Scan for the cell matching the given text and deliver its [x, y] coordinate at center. 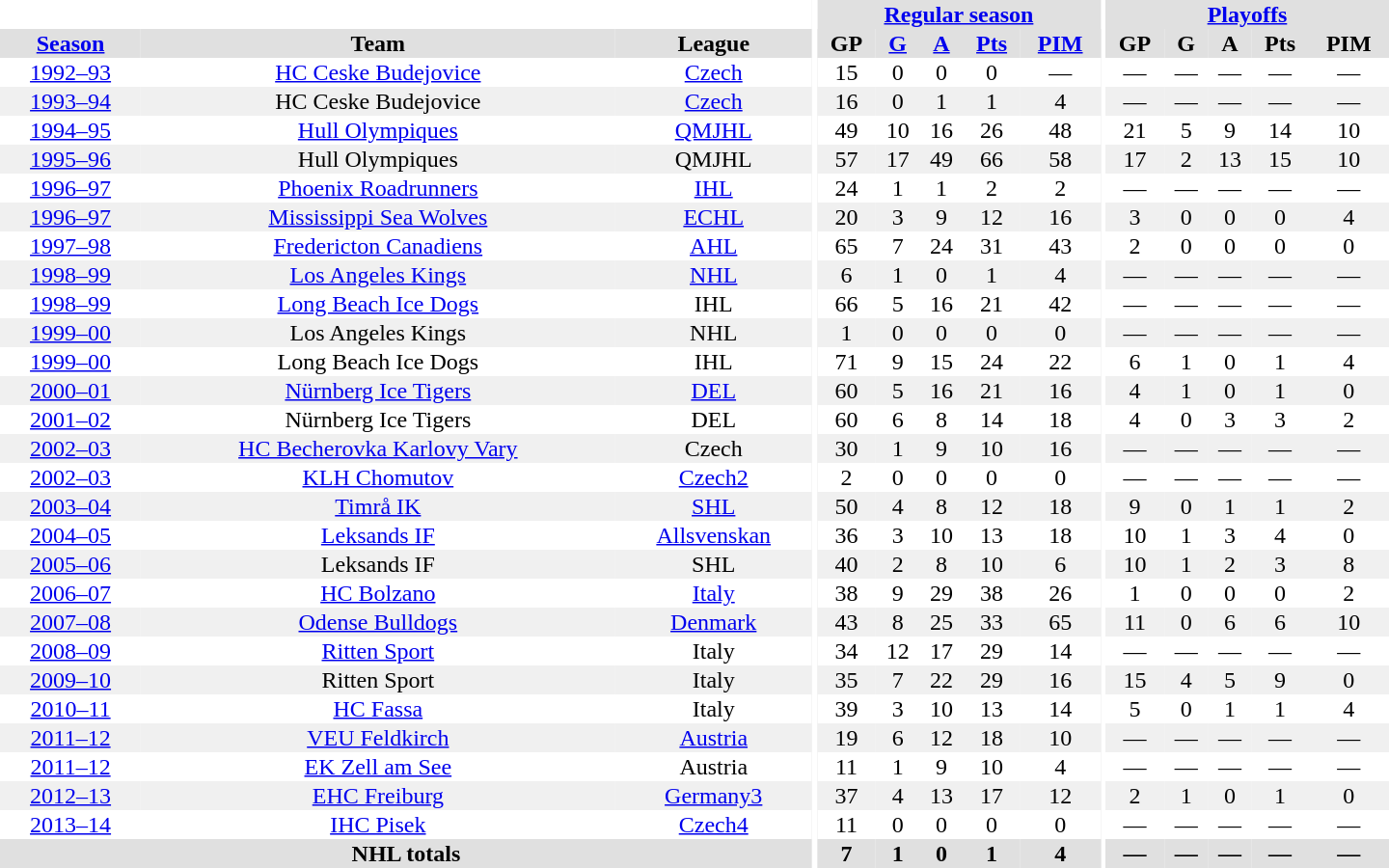
Playoffs [1247, 14]
VEU Feldkirch [378, 738]
AHL [714, 246]
Phoenix Roadrunners [378, 188]
33 [992, 622]
34 [847, 651]
2012–13 [70, 796]
19 [847, 738]
2005–06 [70, 564]
1993–94 [70, 101]
20 [847, 217]
Denmark [714, 622]
2013–14 [70, 825]
35 [847, 680]
36 [847, 535]
KLH Chomutov [378, 477]
2006–07 [70, 593]
IHC Pisek [378, 825]
Mississippi Sea Wolves [378, 217]
2009–10 [70, 680]
2001–02 [70, 420]
1997–98 [70, 246]
2003–04 [70, 506]
ECHL [714, 217]
1995–96 [70, 159]
71 [847, 362]
Odense Bulldogs [378, 622]
1994–95 [70, 130]
2004–05 [70, 535]
39 [847, 709]
58 [1059, 159]
EHC Freiburg [378, 796]
31 [992, 246]
Allsvenskan [714, 535]
2010–11 [70, 709]
2008–09 [70, 651]
Timrå IK [378, 506]
2007–08 [70, 622]
HC Becherovka Karlovy Vary [378, 448]
HC Fassa [378, 709]
Team [378, 43]
Czech2 [714, 477]
40 [847, 564]
37 [847, 796]
48 [1059, 130]
25 [941, 622]
Fredericton Canadiens [378, 246]
League [714, 43]
NHL totals [406, 854]
EK Zell am See [378, 767]
42 [1059, 304]
57 [847, 159]
HC Bolzano [378, 593]
Regular season [959, 14]
2000–01 [70, 391]
Czech4 [714, 825]
Season [70, 43]
1992–93 [70, 72]
50 [847, 506]
Germany3 [714, 796]
30 [847, 448]
